Capture the cell that displays the provided text and extract its [x, y] central coordinate. 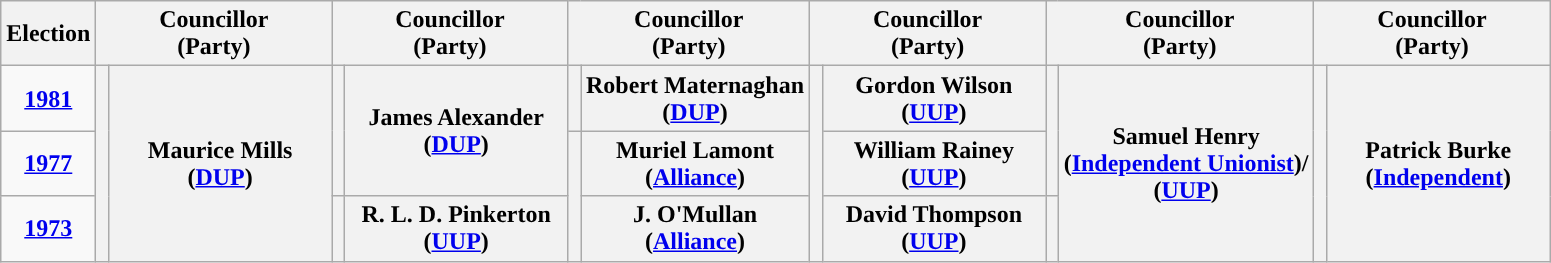
David Thompson (UUP) [934, 228]
Election [48, 34]
Robert Maternaghan (DUP) [694, 98]
William Rainey (UUP) [934, 164]
R. L. D. Pinkerton (UUP) [456, 228]
Muriel Lamont (Alliance) [694, 164]
J. O'Mullan (Alliance) [694, 228]
1981 [48, 98]
1977 [48, 164]
Patrick Burke (Independent) [1439, 164]
Maurice Mills (DUP) [220, 164]
Gordon Wilson (UUP) [934, 98]
Samuel Henry (Independent Unionist)/ (UUP) [1186, 164]
1973 [48, 228]
James Alexander (DUP) [456, 131]
